Detect which cell encompasses the target text, then output its (X, Y) center coordinate. 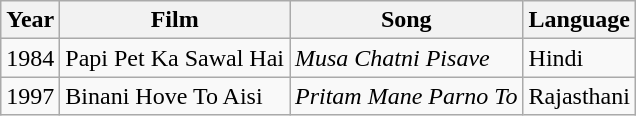
1984 (30, 58)
Song (407, 20)
Language (579, 20)
Film (175, 20)
Pritam Mane Parno To (407, 96)
Papi Pet Ka Sawal Hai (175, 58)
Musa Chatni Pisave (407, 58)
Rajasthani (579, 96)
1997 (30, 96)
Hindi (579, 58)
Year (30, 20)
Binani Hove To Aisi (175, 96)
